Provide the [x, y] coordinate of the cell's center where the given text is located.  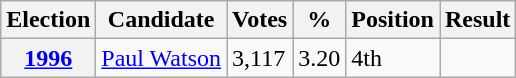
Votes [259, 20]
1996 [48, 58]
% [320, 20]
4th [393, 58]
3,117 [259, 58]
Candidate [162, 20]
Result [478, 20]
3.20 [320, 58]
Position [393, 20]
Paul Watson [162, 58]
Election [48, 20]
